Scan for the cell matching the given text and deliver its (x, y) coordinate at center. 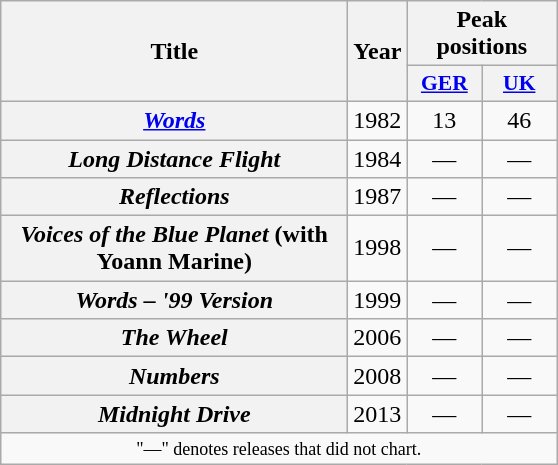
Numbers (174, 376)
Midnight Drive (174, 414)
Words (174, 120)
Voices of the Blue Planet (with Yoann Marine) (174, 248)
2006 (378, 338)
13 (444, 120)
1987 (378, 197)
1998 (378, 248)
2013 (378, 414)
The Wheel (174, 338)
Peak positions (482, 34)
2008 (378, 376)
Title (174, 52)
Long Distance Flight (174, 159)
1982 (378, 120)
GER (444, 84)
1984 (378, 159)
UK (520, 84)
Reflections (174, 197)
Year (378, 52)
46 (520, 120)
Words – '99 Version (174, 300)
"—" denotes releases that did not chart. (279, 448)
1999 (378, 300)
